Search for the cell housing the specified text and yield its [x, y] center coordinate. 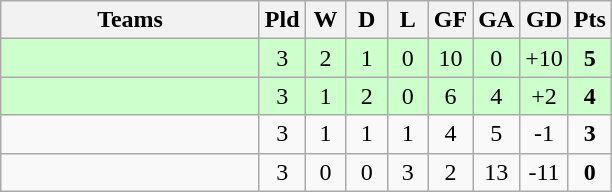
D [366, 20]
-11 [544, 172]
+10 [544, 58]
Pld [282, 20]
W [326, 20]
+2 [544, 96]
GD [544, 20]
6 [450, 96]
Teams [130, 20]
GF [450, 20]
13 [496, 172]
10 [450, 58]
L [408, 20]
-1 [544, 134]
Pts [590, 20]
GA [496, 20]
